Identify which cell holds the provided text, then report its [x, y] central coordinate. 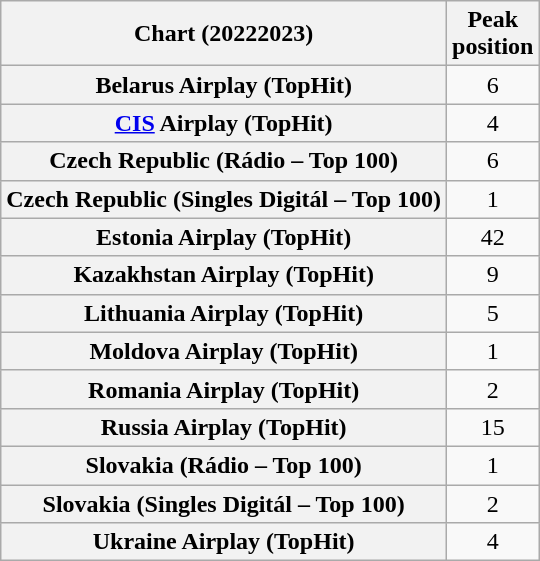
9 [493, 275]
Belarus Airplay (TopHit) [224, 85]
Lithuania Airplay (TopHit) [224, 313]
Russia Airplay (TopHit) [224, 427]
Moldova Airplay (TopHit) [224, 351]
Peakposition [493, 34]
Slovakia (Singles Digitál – Top 100) [224, 503]
Estonia Airplay (TopHit) [224, 237]
Kazakhstan Airplay (TopHit) [224, 275]
Czech Republic (Singles Digitál – Top 100) [224, 199]
CIS Airplay (TopHit) [224, 123]
42 [493, 237]
Ukraine Airplay (TopHit) [224, 542]
5 [493, 313]
Chart (20222023) [224, 34]
15 [493, 427]
Czech Republic (Rádio – Top 100) [224, 161]
Slovakia (Rádio – Top 100) [224, 465]
Romania Airplay (TopHit) [224, 389]
